Return the (x, y) coordinate for the center point of the cell that contains the specified text.  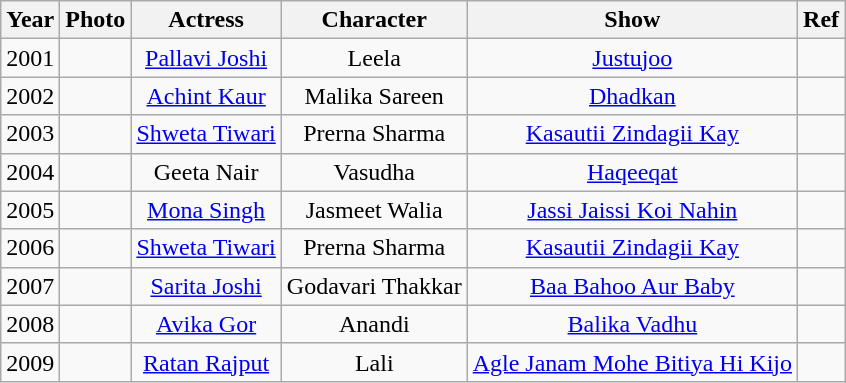
Godavari Thakkar (374, 286)
2002 (30, 96)
Jasmeet Walia (374, 210)
Actress (206, 20)
Haqeeqat (632, 172)
2009 (30, 362)
2008 (30, 324)
2007 (30, 286)
2005 (30, 210)
Achint Kaur (206, 96)
Vasudha (374, 172)
Character (374, 20)
Sarita Joshi (206, 286)
Justujoo (632, 58)
2004 (30, 172)
Ref (822, 20)
Geeta Nair (206, 172)
Baa Bahoo Aur Baby (632, 286)
2006 (30, 248)
Photo (96, 20)
Malika Sareen (374, 96)
Pallavi Joshi (206, 58)
Mona Singh (206, 210)
Balika Vadhu (632, 324)
2001 (30, 58)
Dhadkan (632, 96)
Anandi (374, 324)
Leela (374, 58)
Jassi Jaissi Koi Nahin (632, 210)
Year (30, 20)
2003 (30, 134)
Lali (374, 362)
Avika Gor (206, 324)
Ratan Rajput (206, 362)
Show (632, 20)
Agle Janam Mohe Bitiya Hi Kijo (632, 362)
